Search for the cell housing the specified text and yield its [x, y] center coordinate. 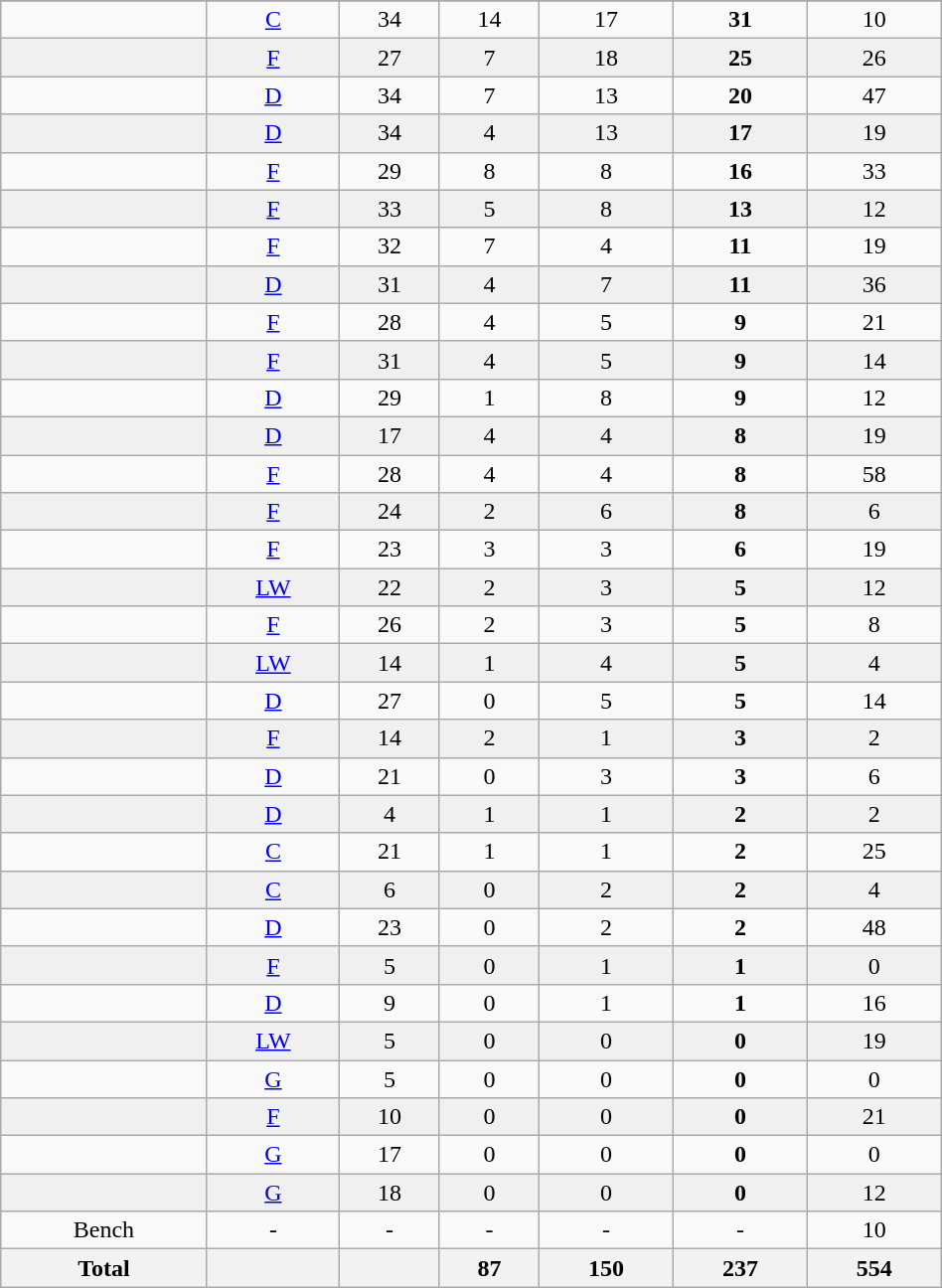
47 [874, 95]
24 [390, 512]
20 [739, 95]
554 [874, 1268]
32 [390, 246]
Total [103, 1268]
22 [390, 587]
36 [874, 284]
87 [489, 1268]
237 [739, 1268]
150 [606, 1268]
48 [874, 927]
58 [874, 474]
Bench [103, 1230]
